Return [X, Y] of the center of cell containing provided text 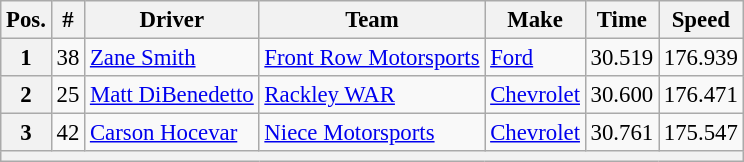
1 [26, 58]
176.471 [700, 95]
Driver [172, 20]
42 [68, 133]
38 [68, 58]
# [68, 20]
176.939 [700, 58]
Speed [700, 20]
Rackley WAR [372, 95]
30.761 [622, 133]
Zane Smith [172, 58]
2 [26, 95]
Carson Hocevar [172, 133]
Team [372, 20]
Time [622, 20]
Ford [535, 58]
25 [68, 95]
30.600 [622, 95]
Make [535, 20]
175.547 [700, 133]
Niece Motorsports [372, 133]
30.519 [622, 58]
Pos. [26, 20]
Matt DiBenedetto [172, 95]
3 [26, 133]
Front Row Motorsports [372, 58]
